Find where the given text appears and provide that cell's center as (X, Y) coordinate. 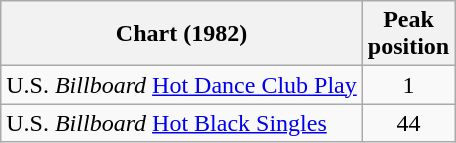
Peakposition (408, 34)
U.S. Billboard Hot Black Singles (182, 123)
U.S. Billboard Hot Dance Club Play (182, 85)
1 (408, 85)
44 (408, 123)
Chart (1982) (182, 34)
